Locate the cell with the specified text and output its [x, y] center coordinate. 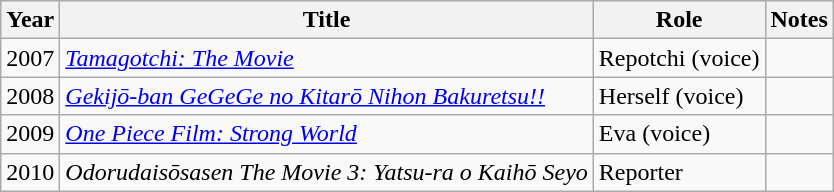
2009 [30, 134]
Year [30, 20]
2007 [30, 58]
Herself (voice) [679, 96]
Gekijō-ban GeGeGe no Kitarō Nihon Bakuretsu!! [327, 96]
Notes [799, 20]
Odorudaisōsasen The Movie 3: Yatsu-ra o Kaihō Seyo [327, 172]
One Piece Film: Strong World [327, 134]
Reporter [679, 172]
Eva (voice) [679, 134]
2010 [30, 172]
Tamagotchi: The Movie [327, 58]
2008 [30, 96]
Role [679, 20]
Repotchi (voice) [679, 58]
Title [327, 20]
